Scan for the cell matching the given text and deliver its [X, Y] coordinate at center. 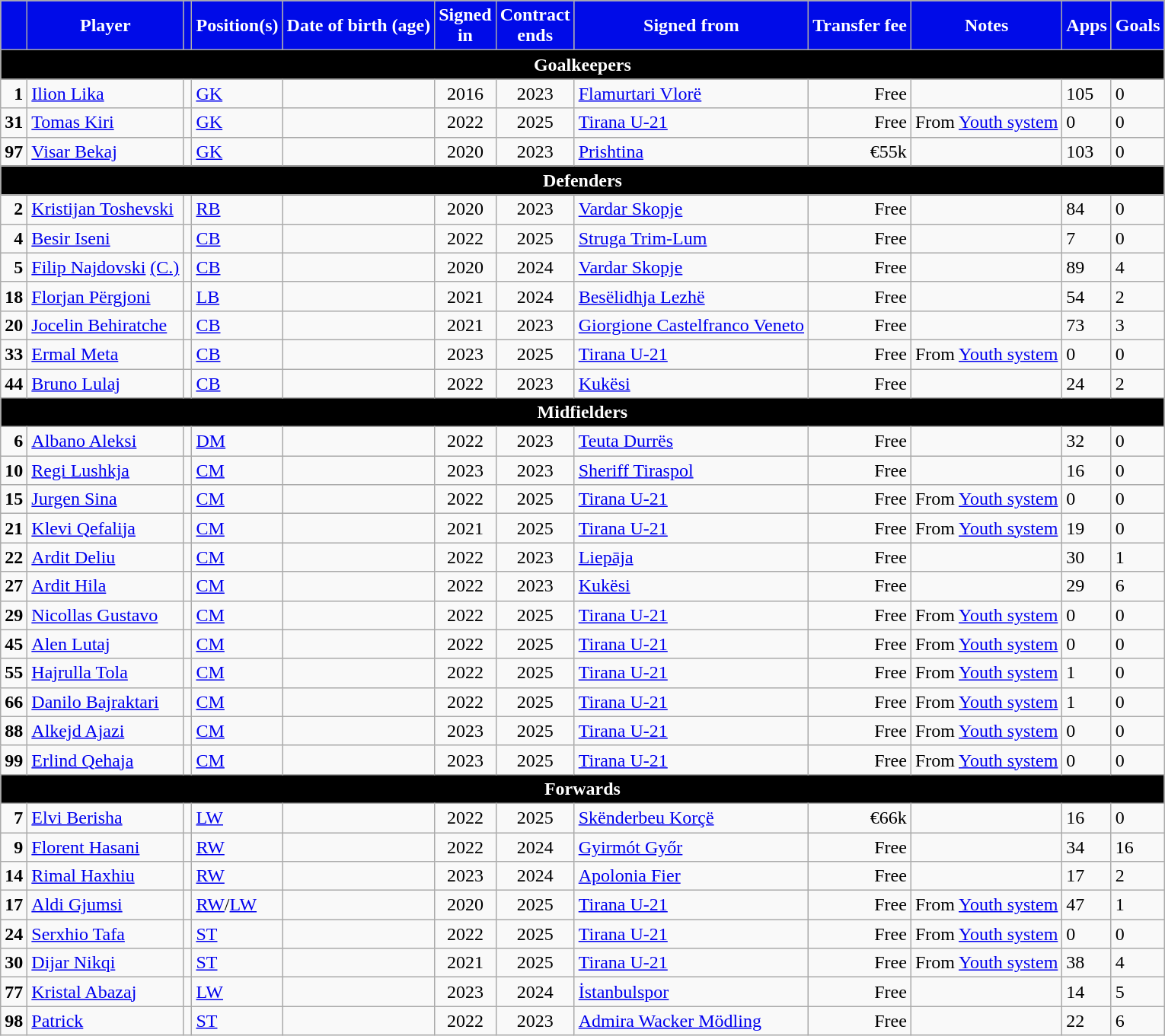
DM [238, 441]
Date of birth (age) [359, 26]
Albano Aleksi [105, 441]
Kristijan Toshevski [105, 209]
Forwards [582, 789]
Aldi Gjumsi [105, 905]
Filip Najdovski (C.) [105, 267]
Rimal Haxhiu [105, 876]
20 [14, 325]
84 [1087, 209]
Apolonia Fier [691, 876]
34 [1087, 847]
Defenders [582, 180]
Midfielders [582, 413]
73 [1087, 325]
2016 [465, 94]
77 [14, 992]
3 [1138, 325]
Prishtina [691, 151]
Erlind Qehaja [105, 760]
Besir Iseni [105, 238]
Ardit Deliu [105, 557]
RB [238, 209]
Signedin [465, 26]
Notes [986, 26]
Jocelin Behiratche [105, 325]
Goalkeepers [582, 65]
Patrick [105, 1021]
Ardit Hila [105, 586]
21 [14, 528]
Florent Hasani [105, 847]
Position(s) [238, 26]
Besëlidhja Lezhë [691, 296]
Liepāja [691, 557]
€55k [860, 151]
103 [1087, 151]
97 [14, 151]
105 [1087, 94]
Contractends [535, 26]
Ilion Lika [105, 94]
Gyirmót Győr [691, 847]
Nicollas Gustavo [105, 615]
Flamurtari Vlorë [691, 94]
15 [14, 499]
32 [1087, 441]
33 [14, 354]
Giorgione Castelfranco Veneto [691, 325]
Goals [1138, 26]
18 [14, 296]
Alkejd Ajazi [105, 731]
55 [14, 673]
98 [14, 1021]
Kristal Abazaj [105, 992]
Transfer fee [860, 26]
89 [1087, 267]
Klevi Qefalija [105, 528]
Regi Lushkja [105, 470]
€66k [860, 818]
Florjan Përgjoni [105, 296]
19 [1087, 528]
Dijar Nikqi [105, 963]
Signed from [691, 26]
Hajrulla Tola [105, 673]
Tomas Kiri [105, 123]
Teuta Durrës [691, 441]
Bruno Lulaj [105, 383]
31 [14, 123]
Serxhio Tafa [105, 934]
Elvi Berisha [105, 818]
Ermal Meta [105, 354]
Sheriff Tiraspol [691, 470]
44 [14, 383]
Apps [1087, 26]
54 [1087, 296]
27 [14, 586]
Admira Wacker Mödling [691, 1021]
LB [238, 296]
Alen Lutaj [105, 644]
45 [14, 644]
88 [14, 731]
Jurgen Sina [105, 499]
RW/LW [238, 905]
Player [105, 26]
Visar Bekaj [105, 151]
99 [14, 760]
Struga Trim-Lum [691, 238]
Danilo Bajraktari [105, 702]
66 [14, 702]
9 [14, 847]
İstanbulspor [691, 992]
38 [1087, 963]
47 [1087, 905]
10 [14, 470]
Skënderbeu Korçë [691, 818]
